Determine the [x, y] coordinate at the center of the cell enclosing the given text.  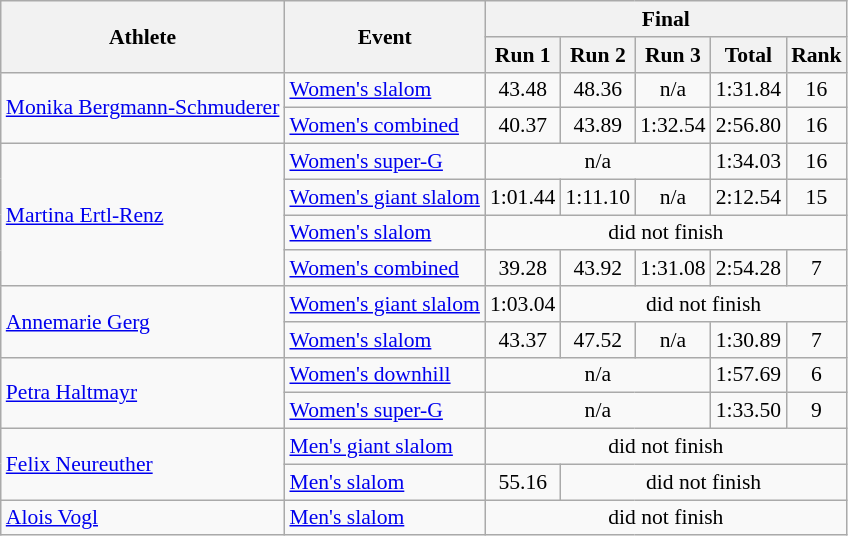
47.52 [598, 340]
Event [384, 36]
Monika Bergmann-Schmuderer [143, 108]
2:56.80 [748, 126]
1:32.54 [672, 126]
Martina Ertl-Renz [143, 215]
1:31.08 [672, 269]
Women's downhill [384, 375]
1:31.84 [748, 90]
Total [748, 55]
Felix Neureuther [143, 464]
1:11.10 [598, 197]
2:12.54 [748, 197]
1:57.69 [748, 375]
Annemarie Gerg [143, 322]
1:33.50 [748, 411]
1:03.04 [522, 304]
Athlete [143, 36]
2:54.28 [748, 269]
Alois Vogl [143, 518]
1:34.03 [748, 162]
39.28 [522, 269]
1:01.44 [522, 197]
Run 2 [598, 55]
6 [816, 375]
48.36 [598, 90]
15 [816, 197]
9 [816, 411]
Rank [816, 55]
Final [666, 19]
Run 3 [672, 55]
1:30.89 [748, 340]
Run 1 [522, 55]
43.92 [598, 269]
43.37 [522, 340]
55.16 [522, 482]
Petra Haltmayr [143, 392]
40.37 [522, 126]
43.48 [522, 90]
43.89 [598, 126]
Men's giant slalom [384, 447]
